Output the (x, y) coordinate of the center of the cell containing the given text.  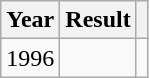
Result (98, 20)
1996 (30, 58)
Year (30, 20)
